Locate the cell with the specified text and output its [x, y] center coordinate. 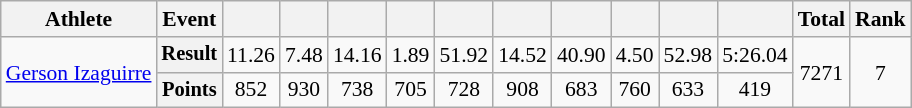
1.89 [411, 55]
Rank [880, 19]
852 [251, 90]
Result [190, 55]
633 [688, 90]
14.16 [358, 55]
Athlete [79, 19]
683 [582, 90]
40.90 [582, 55]
7 [880, 72]
728 [464, 90]
51.92 [464, 55]
419 [754, 90]
Gerson Izaguirre [79, 72]
5:26.04 [754, 55]
930 [304, 90]
52.98 [688, 55]
4.50 [635, 55]
Total [822, 19]
7271 [822, 72]
908 [522, 90]
14.52 [522, 55]
738 [358, 90]
Points [190, 90]
705 [411, 90]
760 [635, 90]
7.48 [304, 55]
Event [190, 19]
11.26 [251, 55]
